Output the (x, y) coordinate of the center of the cell containing the given text.  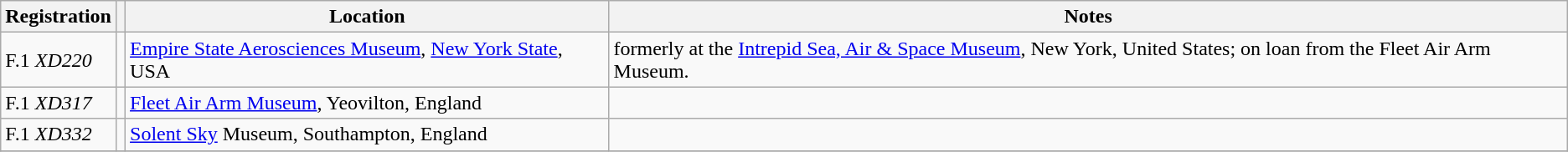
Registration (59, 17)
Solent Sky Museum, Southampton, England (368, 134)
formerly at the Intrepid Sea, Air & Space Museum, New York, United States; on loan from the Fleet Air Arm Museum. (1088, 60)
F.1 XD220 (59, 60)
F.1 XD332 (59, 134)
Empire State Aerosciences Museum, New York State, USA (368, 60)
Location (368, 17)
Notes (1088, 17)
F.1 XD317 (59, 103)
Fleet Air Arm Museum, Yeovilton, England (368, 103)
